For the text-containing cell, return its midpoint in [x, y] coordinate format. 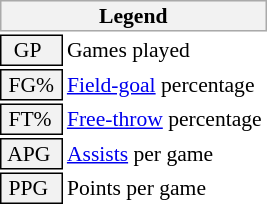
Games played [166, 50]
APG [31, 154]
Legend [134, 16]
Points per game [166, 188]
PPG [31, 188]
Free-throw percentage [166, 120]
FT% [31, 120]
GP [31, 50]
Assists per game [166, 154]
Field-goal percentage [166, 85]
FG% [31, 85]
